Find where the given text appears and provide that cell's center as [X, Y] coordinate. 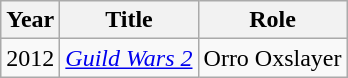
2012 [30, 58]
Year [30, 20]
Title [129, 20]
Guild Wars 2 [129, 58]
Orro Oxslayer [272, 58]
Role [272, 20]
